Detect which cell encompasses the target text, then output its (X, Y) center coordinate. 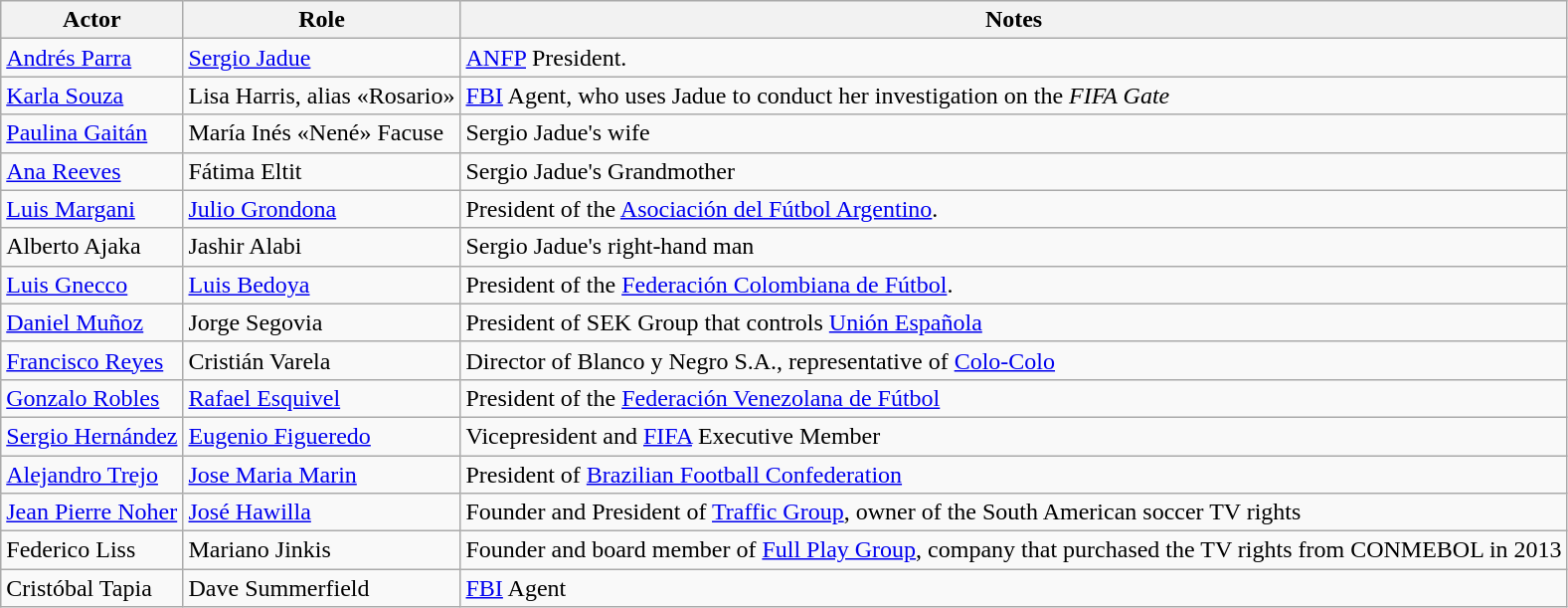
Sergio Jadue's Grandmother (1014, 171)
President of the Federación Colombiana de Fútbol. (1014, 285)
Founder and President of Traffic Group, owner of the South American soccer TV rights (1014, 512)
Jashir Alabi (322, 247)
ANFP President. (1014, 58)
Francisco Reyes (91, 360)
Karla Souza (91, 96)
Luis Margani (91, 209)
Cristián Varela (322, 360)
Mariano Jinkis (322, 550)
Lisa Harris, alias «Rosario» (322, 96)
President of SEK Group that controls Unión Española (1014, 322)
Sergio Jadue (322, 58)
Andrés Parra (91, 58)
Jorge Segovia (322, 322)
Jose Maria Marin (322, 475)
Cristóbal Tapia (91, 588)
Director of Blanco y Negro S.A., representative of Colo-Colo (1014, 360)
Dave Summerfield (322, 588)
Sergio Hernández (91, 436)
Actor (91, 20)
Gonzalo Robles (91, 398)
Role (322, 20)
Ana Reeves (91, 171)
José Hawilla (322, 512)
Fátima Eltit (322, 171)
President of Brazilian Football Confederation (1014, 475)
Luis Bedoya (322, 285)
Federico Liss (91, 550)
Luis Gnecco (91, 285)
President of the Federación Venezolana de Fútbol (1014, 398)
Eugenio Figueredo (322, 436)
Paulina Gaitán (91, 133)
Jean Pierre Noher (91, 512)
Notes (1014, 20)
Daniel Muñoz (91, 322)
Julio Grondona (322, 209)
Alberto Ajaka (91, 247)
FBI Agent (1014, 588)
Sergio Jadue's wife (1014, 133)
FBI Agent, who uses Jadue to conduct her investigation on the FIFA Gate (1014, 96)
Founder and board member of Full Play Group, company that purchased the TV rights from CONMEBOL in 2013 (1014, 550)
Vicepresident and FIFA Executive Member (1014, 436)
Sergio Jadue's right-hand man (1014, 247)
Rafael Esquivel (322, 398)
María Inés «Nené» Facuse (322, 133)
President of the Asociación del Fútbol Argentino. (1014, 209)
Alejandro Trejo (91, 475)
